Scan for the cell matching the given text and deliver its [x, y] coordinate at center. 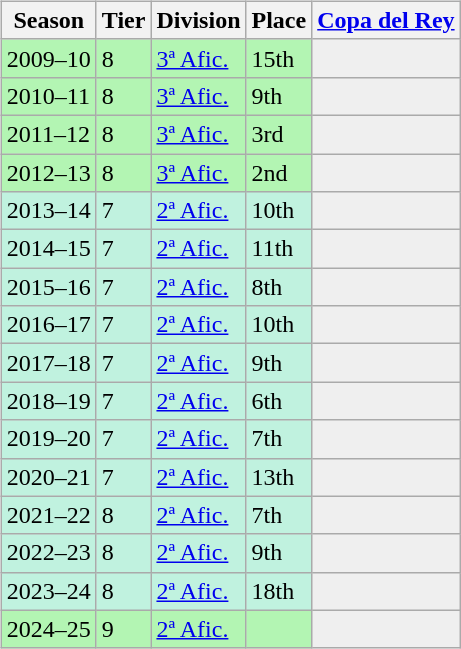
2014–15 [48, 249]
8th [279, 287]
2023–24 [48, 591]
2009–10 [48, 58]
13th [279, 477]
2019–20 [48, 439]
2017–18 [48, 363]
2024–25 [48, 629]
Tier [124, 20]
2011–12 [48, 134]
18th [279, 591]
2016–17 [48, 325]
2013–14 [48, 211]
2nd [279, 173]
2020–21 [48, 477]
2021–22 [48, 515]
2018–19 [48, 401]
2022–23 [48, 553]
Copa del Rey [386, 20]
15th [279, 58]
Season [48, 20]
Place [279, 20]
9 [124, 629]
3rd [279, 134]
2010–11 [48, 96]
6th [279, 401]
2015–16 [48, 287]
2012–13 [48, 173]
Division [198, 20]
11th [279, 249]
